From the cell containing the given text, extract its center point as [X, Y] coordinate. 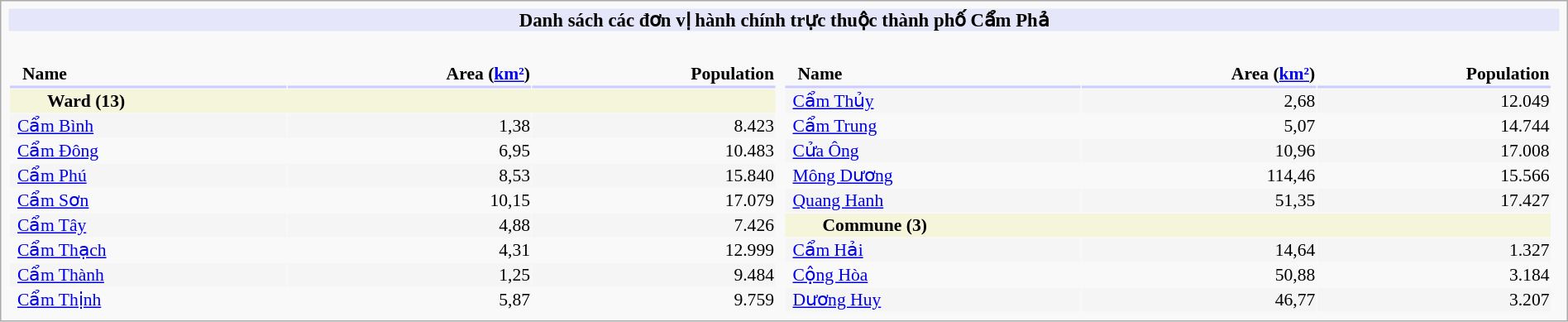
Cẩm Bình [148, 126]
9.759 [653, 300]
5,87 [409, 300]
14,64 [1199, 250]
Ward (13) [393, 101]
1,25 [409, 275]
Dương Huy [933, 300]
14.744 [1434, 126]
Cẩm Phú [148, 175]
4,88 [409, 225]
Cửa Ông [933, 151]
15.840 [653, 175]
8.423 [653, 126]
Cẩm Thành [148, 275]
114,46 [1199, 175]
17.427 [1434, 200]
Cẩm Hải [933, 250]
1.327 [1434, 250]
Cẩm Trung [933, 126]
10.483 [653, 151]
Mông Dương [933, 175]
1,38 [409, 126]
Cộng Hòa [933, 275]
Commune (3) [1169, 225]
2,68 [1199, 101]
Cẩm Thạch [148, 250]
4,31 [409, 250]
Cẩm Đông [148, 151]
Quang Hanh [933, 200]
3.207 [1434, 300]
8,53 [409, 175]
17.079 [653, 200]
51,35 [1199, 200]
Cẩm Thủy [933, 101]
Cẩm Tây [148, 225]
10,15 [409, 200]
15.566 [1434, 175]
5,07 [1199, 126]
7.426 [653, 225]
Danh sách các đơn vị hành chính trực thuộc thành phố Cẩm Phả [784, 20]
17.008 [1434, 151]
3.184 [1434, 275]
6,95 [409, 151]
Cẩm Thịnh [148, 300]
50,88 [1199, 275]
46,77 [1199, 300]
10,96 [1199, 151]
9.484 [653, 275]
12.999 [653, 250]
12.049 [1434, 101]
Cẩm Sơn [148, 200]
